Return (x, y) of the center of cell containing provided text 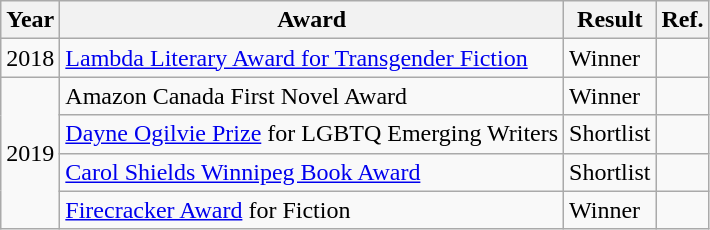
Firecracker Award for Fiction (312, 210)
Ref. (682, 20)
Result (610, 20)
Dayne Ogilvie Prize for LGBTQ Emerging Writers (312, 134)
Carol Shields Winnipeg Book Award (312, 172)
2019 (30, 153)
Lambda Literary Award for Transgender Fiction (312, 58)
Amazon Canada First Novel Award (312, 96)
Award (312, 20)
2018 (30, 58)
Year (30, 20)
